Identify which cell holds the provided text, then report its [x, y] central coordinate. 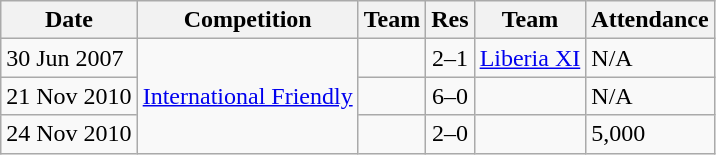
Attendance [650, 20]
6–0 [450, 96]
24 Nov 2010 [69, 134]
Date [69, 20]
2–1 [450, 58]
2–0 [450, 134]
Competition [248, 20]
Liberia XI [530, 58]
Res [450, 20]
21 Nov 2010 [69, 96]
30 Jun 2007 [69, 58]
International Friendly [248, 96]
5,000 [650, 134]
